Pinpoint the cell where the given text exists, returning its [x, y] midpoint coordinate. 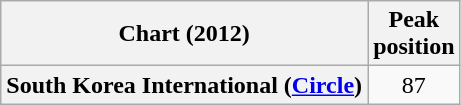
Chart (2012) [184, 34]
87 [414, 85]
Peakposition [414, 34]
South Korea International (Circle) [184, 85]
